Return the [x, y] coordinate for the center point of the cell that contains the specified text.  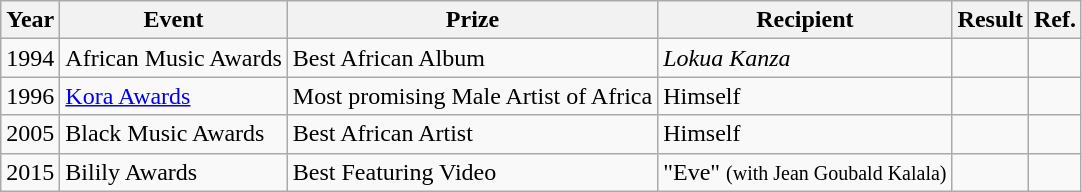
Best African Artist [472, 134]
Prize [472, 20]
Best Featuring Video [472, 172]
Recipient [805, 20]
2015 [30, 172]
Black Music Awards [174, 134]
Result [990, 20]
Bilily Awards [174, 172]
1996 [30, 96]
Kora Awards [174, 96]
Best African Album [472, 58]
"Eve" (with Jean Goubald Kalala) [805, 172]
Event [174, 20]
African Music Awards [174, 58]
2005 [30, 134]
Most promising Male Artist of Africa [472, 96]
Year [30, 20]
1994 [30, 58]
Ref. [1054, 20]
Lokua Kanza [805, 58]
